Find where the given text appears and provide that cell's center as [x, y] coordinate. 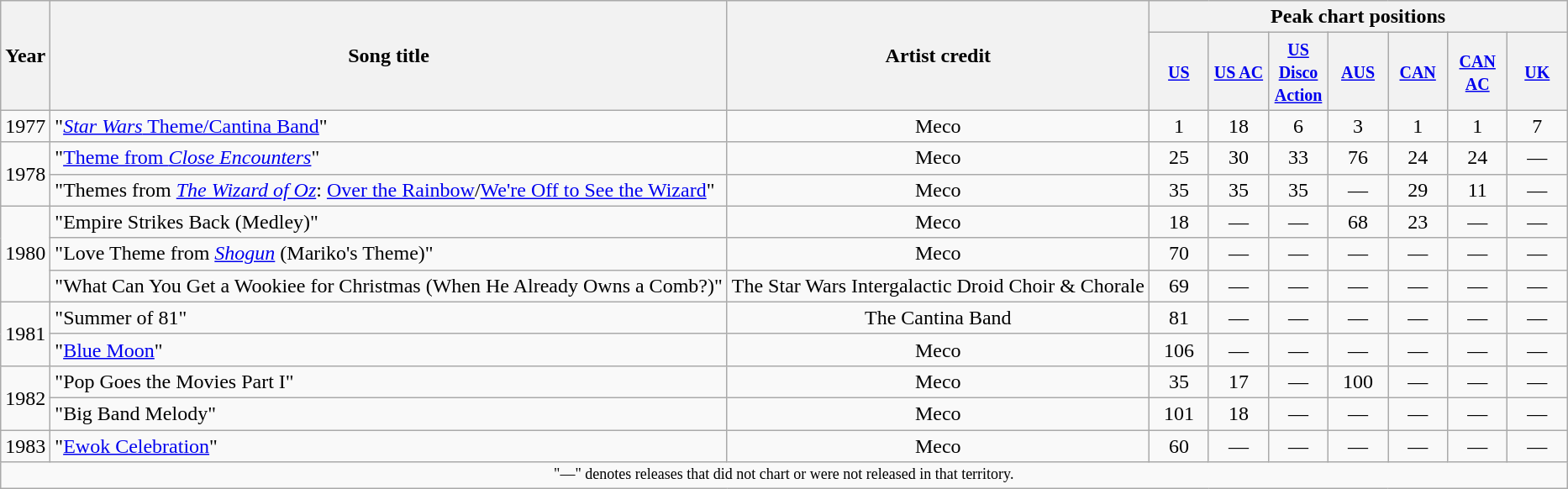
106 [1178, 350]
"—" denotes releases that did not chart or were not released in that territory. [784, 476]
US Disco Action [1297, 71]
70 [1178, 254]
"Star Wars Theme/Cantina Band" [388, 126]
CAN [1418, 71]
3 [1358, 126]
1978 [25, 174]
Song title [388, 55]
"Love Theme from Shogun (Mariko's Theme)" [388, 254]
"Themes from The Wizard of Oz: Over the Rainbow/We're Off to See the Wizard" [388, 190]
"Ewok Celebration" [388, 446]
Year [25, 55]
17 [1239, 381]
"Empire Strikes Back (Medley)" [388, 222]
US [1178, 71]
23 [1418, 222]
Peak chart positions [1358, 17]
"What Can You Get a Wookiee for Christmas (When He Already Owns a Comb?)" [388, 286]
"Theme from Close Encounters" [388, 158]
81 [1178, 318]
1981 [25, 334]
30 [1239, 158]
1982 [25, 397]
UK [1538, 71]
25 [1178, 158]
68 [1358, 222]
69 [1178, 286]
"Pop Goes the Movies Part I" [388, 381]
6 [1297, 126]
29 [1418, 190]
CAN AC [1477, 71]
1980 [25, 254]
AUS [1358, 71]
"Big Band Melody" [388, 413]
1977 [25, 126]
11 [1477, 190]
33 [1297, 158]
"Blue Moon" [388, 350]
1983 [25, 446]
Artist credit [938, 55]
US AC [1239, 71]
100 [1358, 381]
The Star Wars Intergalactic Droid Choir & Chorale [938, 286]
76 [1358, 158]
101 [1178, 413]
7 [1538, 126]
The Cantina Band [938, 318]
60 [1178, 446]
"Summer of 81" [388, 318]
